From the cell containing the given text, extract its center point as (x, y) coordinate. 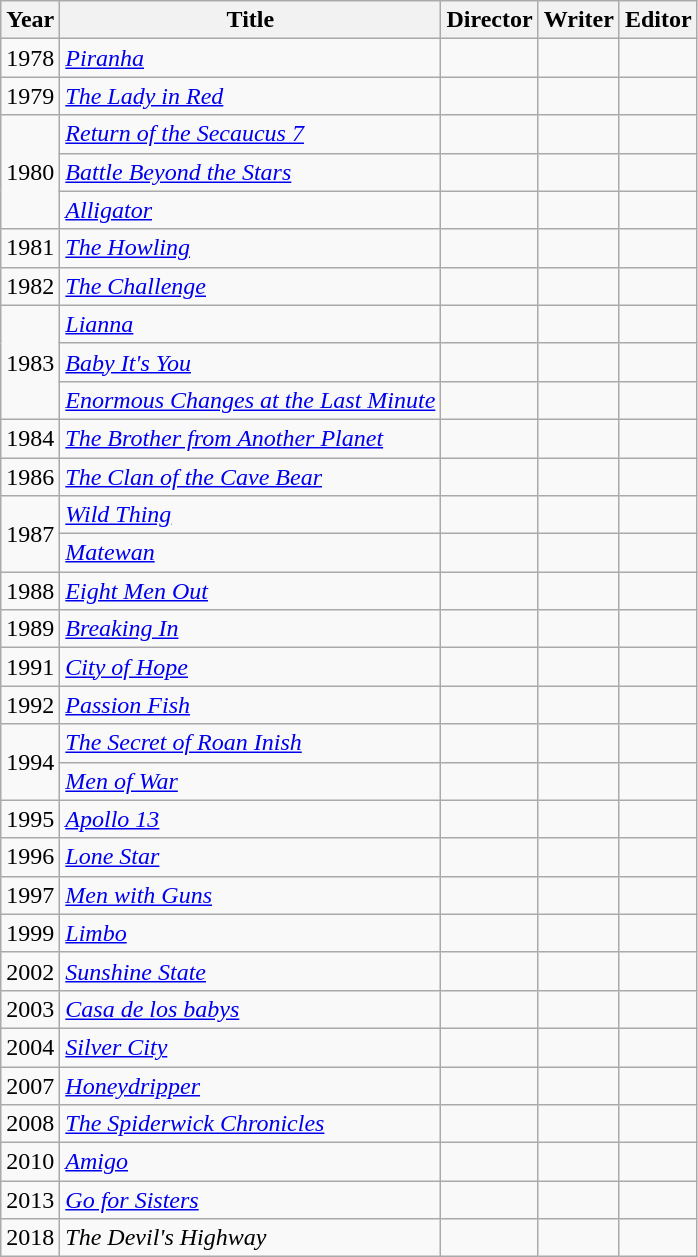
1988 (30, 591)
Lone Star (250, 857)
1997 (30, 895)
Year (30, 20)
Director (490, 20)
Go for Sisters (250, 1200)
The Devil's Highway (250, 1238)
Title (250, 20)
Men of War (250, 781)
City of Hope (250, 667)
2002 (30, 971)
Editor (658, 20)
Amigo (250, 1162)
1979 (30, 96)
Enormous Changes at the Last Minute (250, 400)
2007 (30, 1085)
1982 (30, 286)
The Challenge (250, 286)
1986 (30, 477)
1991 (30, 667)
1981 (30, 248)
Limbo (250, 933)
Writer (578, 20)
1992 (30, 705)
1980 (30, 172)
Battle Beyond the Stars (250, 172)
The Clan of the Cave Bear (250, 477)
Piranha (250, 58)
The Secret of Roan Inish (250, 743)
Return of the Secaucus 7 (250, 134)
Casa de los babys (250, 1009)
The Lady in Red (250, 96)
1983 (30, 362)
Men with Guns (250, 895)
Wild Thing (250, 515)
1995 (30, 819)
The Brother from Another Planet (250, 438)
Eight Men Out (250, 591)
Alligator (250, 210)
Silver City (250, 1047)
1989 (30, 629)
The Spiderwick Chronicles (250, 1124)
Sunshine State (250, 971)
Apollo 13 (250, 819)
1987 (30, 534)
2018 (30, 1238)
2013 (30, 1200)
Lianna (250, 324)
1994 (30, 762)
1996 (30, 857)
1984 (30, 438)
The Howling (250, 248)
2010 (30, 1162)
2008 (30, 1124)
Passion Fish (250, 705)
Baby It's You (250, 362)
1978 (30, 58)
2003 (30, 1009)
Breaking In (250, 629)
Honeydripper (250, 1085)
Matewan (250, 553)
1999 (30, 933)
2004 (30, 1047)
